Detect which cell encompasses the target text, then output its (X, Y) center coordinate. 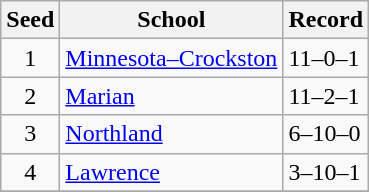
Marian (172, 96)
6–10–0 (326, 134)
3–10–1 (326, 172)
Minnesota–Crockston (172, 58)
2 (30, 96)
School (172, 20)
Seed (30, 20)
11–2–1 (326, 96)
4 (30, 172)
3 (30, 134)
Northland (172, 134)
1 (30, 58)
Lawrence (172, 172)
11–0–1 (326, 58)
Record (326, 20)
